Output the (x, y) coordinate of the center of the cell containing the given text.  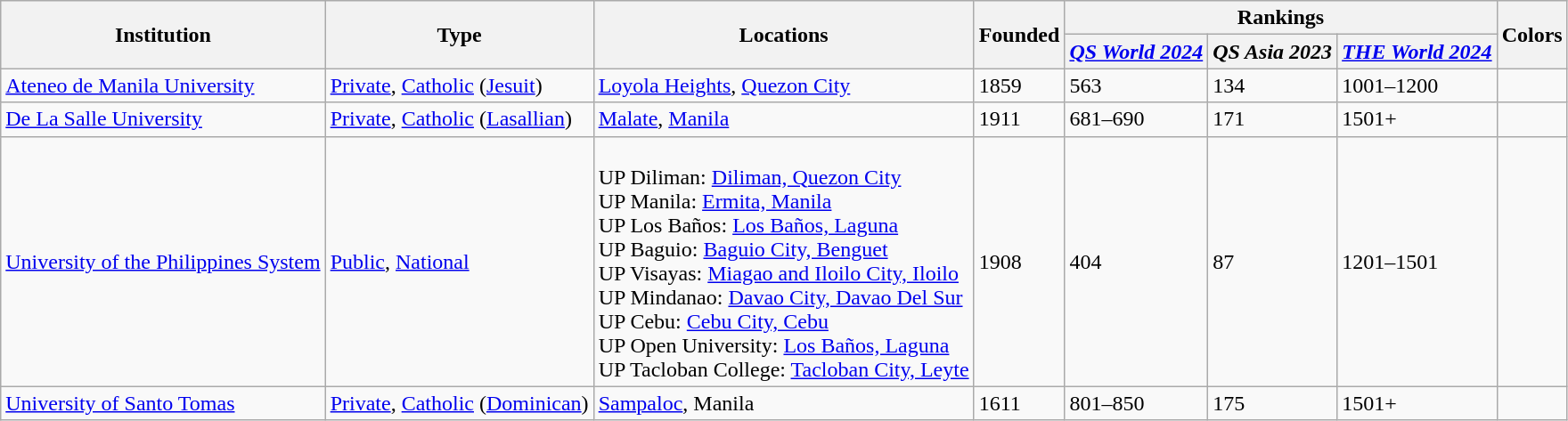
University of Santo Tomas (163, 403)
1001–1200 (1417, 85)
Loyola Heights, Quezon City (784, 85)
1201–1501 (1417, 262)
QS Asia 2023 (1272, 52)
175 (1272, 403)
171 (1272, 119)
404 (1137, 262)
1611 (1019, 403)
1859 (1019, 85)
De La Salle University (163, 119)
Ateneo de Manila University (163, 85)
1911 (1019, 119)
Colors (1532, 35)
Private, Catholic (Lasallian) (460, 119)
Institution (163, 35)
801–850 (1137, 403)
Public, National (460, 262)
Rankings (1281, 18)
Founded (1019, 35)
THE World 2024 (1417, 52)
Private, Catholic (Jesuit) (460, 85)
QS World 2024 (1137, 52)
Type (460, 35)
Sampaloc, Manila (784, 403)
563 (1137, 85)
University of the Philippines System (163, 262)
1908 (1019, 262)
681–690 (1137, 119)
Malate, Manila (784, 119)
134 (1272, 85)
Locations (784, 35)
Private, Catholic (Dominican) (460, 403)
87 (1272, 262)
